Pinpoint the cell where the given text exists, returning its [x, y] midpoint coordinate. 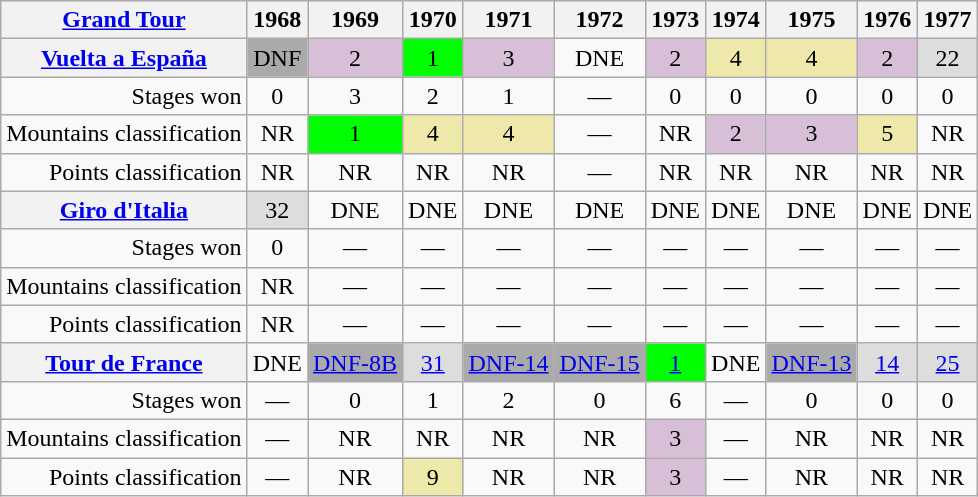
Tour de France [124, 362]
22 [947, 58]
Vuelta a España [124, 58]
1974 [736, 20]
DNF-15 [600, 362]
Giro d'Italia [124, 210]
DNF-14 [508, 362]
1977 [947, 20]
31 [433, 362]
1968 [277, 20]
9 [433, 477]
1973 [675, 20]
DNF-13 [812, 362]
5 [887, 134]
1971 [508, 20]
Grand Tour [124, 20]
14 [887, 362]
32 [277, 210]
DNF [277, 58]
1972 [600, 20]
1969 [356, 20]
1970 [433, 20]
1975 [812, 20]
6 [675, 400]
DNF-8B [356, 362]
1976 [887, 20]
25 [947, 362]
